Determine the (x, y) coordinate at the center of the cell enclosing the given text.  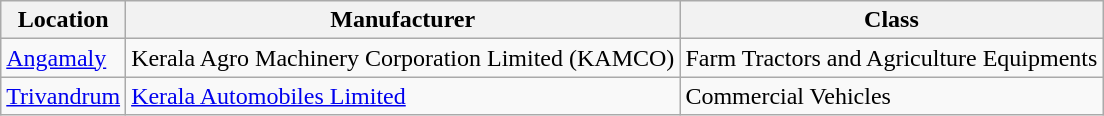
Class (892, 20)
Farm Tractors and Agriculture Equipments (892, 58)
Trivandrum (64, 96)
Kerala Automobiles Limited (403, 96)
Manufacturer (403, 20)
Location (64, 20)
Kerala Agro Machinery Corporation Limited (KAMCO) (403, 58)
Commercial Vehicles (892, 96)
Angamaly (64, 58)
